Extract the (X, Y) coordinate from the center of the cell holding the provided text.  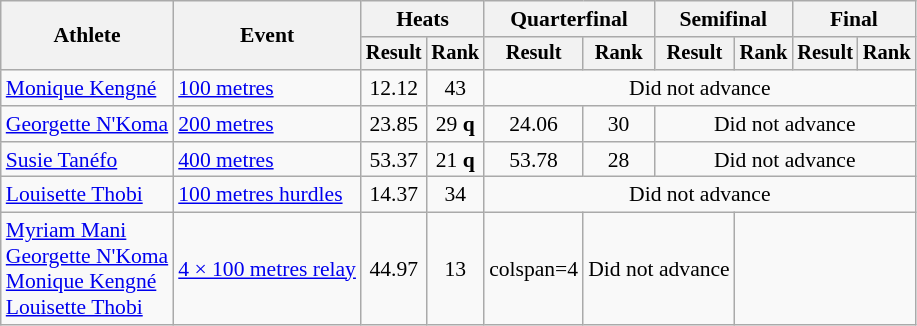
400 metres (267, 160)
43 (456, 88)
24.06 (534, 124)
13 (456, 269)
23.85 (394, 124)
53.78 (534, 160)
Myriam ManiGeorgette N'KomaMonique KengnéLouisette Thobi (87, 269)
colspan=4 (534, 269)
Final (854, 19)
Susie Tanéfo (87, 160)
Quarterfinal (569, 19)
100 metres (267, 88)
34 (456, 195)
28 (618, 160)
44.97 (394, 269)
21 q (456, 160)
Georgette N'Koma (87, 124)
53.37 (394, 160)
Semifinal (723, 19)
Monique Kengné (87, 88)
200 metres (267, 124)
100 metres hurdles (267, 195)
12.12 (394, 88)
Event (267, 36)
4 × 100 metres relay (267, 269)
Heats (422, 19)
29 q (456, 124)
30 (618, 124)
Louisette Thobi (87, 195)
14.37 (394, 195)
Athlete (87, 36)
